Return the [x, y] coordinate for the center point of the cell that contains the specified text.  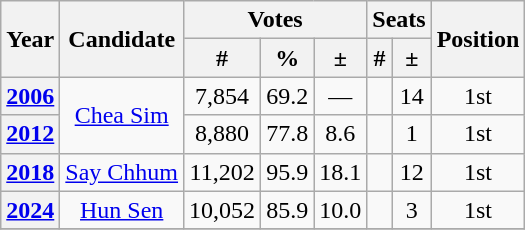
2018 [30, 172]
Hun Sen [122, 210]
14 [412, 96]
Say Chhum [122, 172]
7,854 [222, 96]
Votes [276, 20]
2012 [30, 134]
3 [412, 210]
% [288, 58]
Position [478, 39]
77.8 [288, 134]
10.0 [340, 210]
Seats [399, 20]
12 [412, 172]
95.9 [288, 172]
Candidate [122, 39]
10,052 [222, 210]
Year [30, 39]
18.1 [340, 172]
1 [412, 134]
Chea Sim [122, 115]
2024 [30, 210]
8,880 [222, 134]
69.2 [288, 96]
8.6 [340, 134]
— [340, 96]
11,202 [222, 172]
2006 [30, 96]
85.9 [288, 210]
